From the cell containing the given text, extract its center point as [x, y] coordinate. 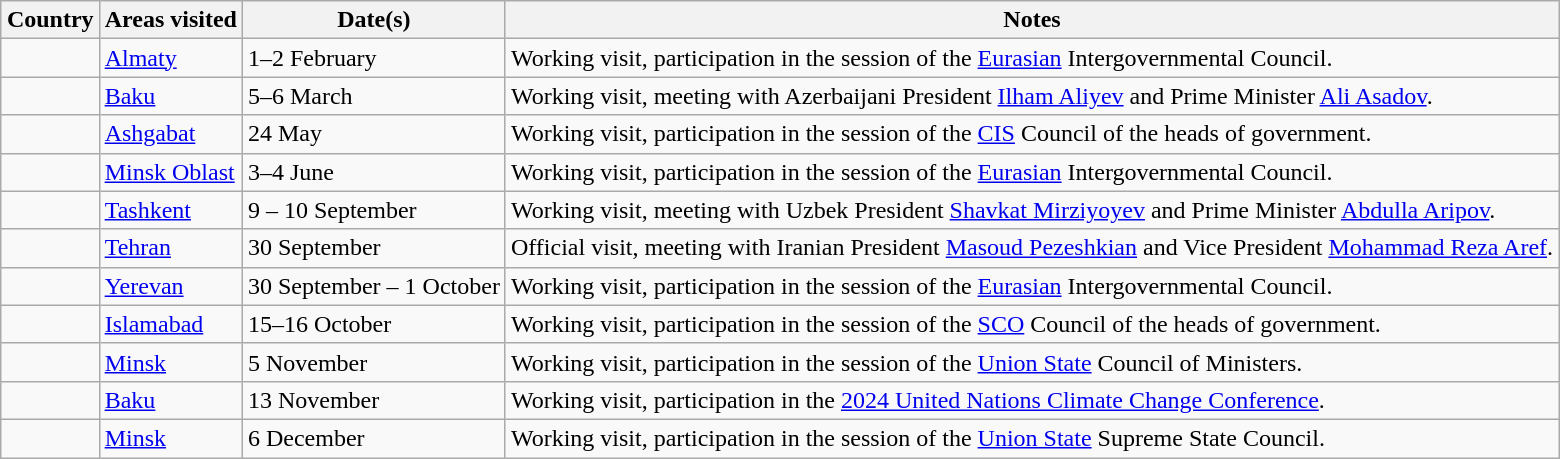
1–2 February [374, 58]
9 – 10 September [374, 210]
Working visit, participation in the 2024 United Nations Climate Change Conference. [1032, 400]
Working visit, participation in the session of the Union State Supreme State Council. [1032, 438]
Areas visited [170, 20]
6 December [374, 438]
Date(s) [374, 20]
5–6 March [374, 96]
Notes [1032, 20]
Yerevan [170, 286]
Tehran [170, 248]
Official visit, meeting with Iranian President Masoud Pezeshkian and Vice President Mohammad Reza Aref. [1032, 248]
24 May [374, 134]
Minsk Oblast [170, 172]
Islamabad [170, 324]
5 November [374, 362]
30 September – 1 October [374, 286]
13 November [374, 400]
Country [50, 20]
Working visit, participation in the session of the CIS Council of the heads of government. [1032, 134]
Working visit, participation in the session of the SCO Council of the heads of government. [1032, 324]
Working visit, meeting with Azerbaijani President Ilham Aliyev and Prime Minister Ali Asadov. [1032, 96]
30 September [374, 248]
Almaty [170, 58]
Tashkent [170, 210]
Ashgabat [170, 134]
15–16 October [374, 324]
Working visit, meeting with Uzbek President Shavkat Mirziyoyev and Prime Minister Abdulla Aripov. [1032, 210]
3–4 June [374, 172]
Working visit, participation in the session of the Union State Council of Ministers. [1032, 362]
